Identify which cell holds the provided text, then report its [x, y] central coordinate. 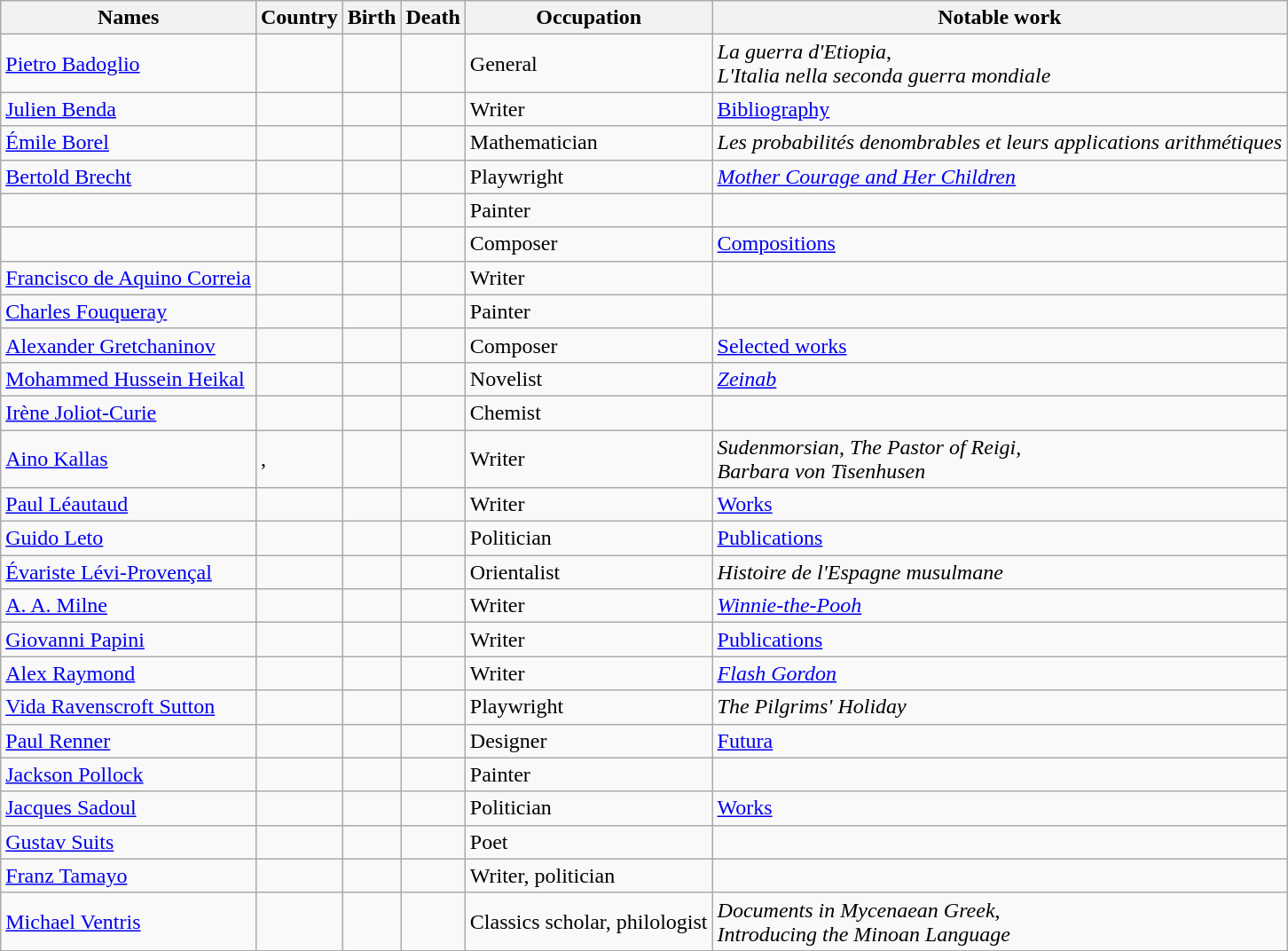
Flash Gordon [999, 673]
Charles Fouqueray [129, 311]
Chemist [589, 413]
Mohammed Hussein Heikal [129, 379]
Alex Raymond [129, 673]
Gustav Suits [129, 842]
Occupation [589, 18]
Bibliography [999, 109]
, [299, 458]
Vida Ravenscroft Sutton [129, 707]
Selected works [999, 345]
Jackson Pollock [129, 774]
Documents in Mycenaean Greek,Introducing the Minoan Language [999, 921]
Francisco de Aquino Correia [129, 278]
Alexander Gretchaninov [129, 345]
Jacques Sadoul [129, 808]
Death [433, 18]
General [589, 64]
Notable work [999, 18]
Guido Leto [129, 538]
Michael Ventris [129, 921]
La guerra d'Etiopia,L'Italia nella seconda guerra mondiale [999, 64]
Histoire de l'Espagne musulmane [999, 572]
Names [129, 18]
The Pilgrims' Holiday [999, 707]
Winnie-the-Pooh [999, 606]
Giovanni Papini [129, 640]
Compositions [999, 244]
Évariste Lévi-Provençal [129, 572]
Novelist [589, 379]
Mathematician [589, 143]
Zeinab [999, 379]
Paul Renner [129, 741]
Mother Courage and Her Children [999, 177]
Country [299, 18]
Franz Tamayo [129, 876]
Irène Joliot-Curie [129, 413]
Birth [372, 18]
Writer, politician [589, 876]
Julien Benda [129, 109]
Pietro Badoglio [129, 64]
Paul Léautaud [129, 505]
Émile Borel [129, 143]
Poet [589, 842]
Futura [999, 741]
Bertold Brecht [129, 177]
Orientalist [589, 572]
Sudenmorsian, The Pastor of Reigi,Barbara von Tisenhusen [999, 458]
Designer [589, 741]
Les probabilités denombrables et leurs applications arithmétiques [999, 143]
A. A. Milne [129, 606]
Aino Kallas [129, 458]
Classics scholar, philologist [589, 921]
